Return the [x, y] coordinate for the center point of the cell that contains the specified text.  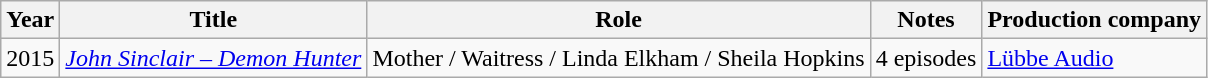
John Sinclair – Demon Hunter [214, 58]
Title [214, 20]
4 episodes [926, 58]
Mother / Waitress / Linda Elkham / Sheila Hopkins [618, 58]
2015 [30, 58]
Year [30, 20]
Production company [1094, 20]
Lübbe Audio [1094, 58]
Notes [926, 20]
Role [618, 20]
